Detect which cell encompasses the target text, then output its (x, y) center coordinate. 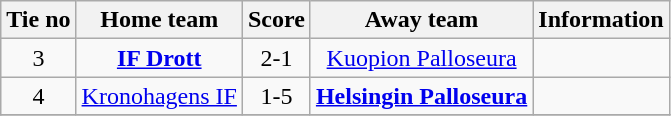
2-1 (276, 58)
1-5 (276, 96)
Kuopion Palloseura (421, 58)
Helsingin Palloseura (421, 96)
Kronohagens IF (159, 96)
IF Drott (159, 58)
Tie no (38, 20)
4 (38, 96)
Information (601, 20)
Home team (159, 20)
Score (276, 20)
Away team (421, 20)
3 (38, 58)
